Detect which cell encompasses the target text, then output its (X, Y) center coordinate. 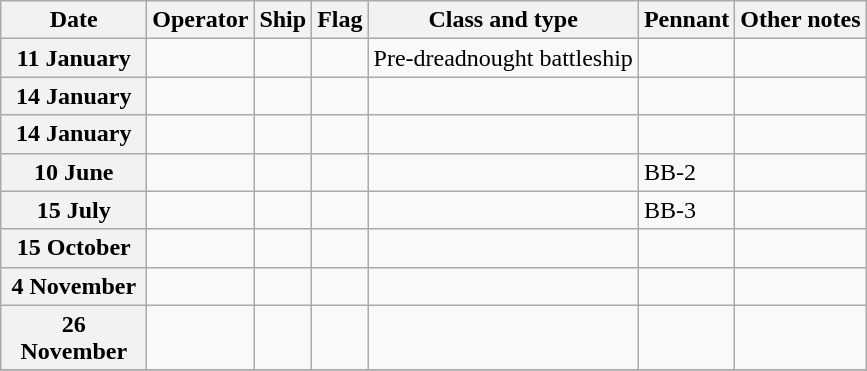
Date (74, 20)
Ship (283, 20)
Class and type (503, 20)
Pre-dreadnought battleship (503, 58)
26 November (74, 338)
Operator (200, 20)
11 January (74, 58)
Other notes (800, 20)
Flag (340, 20)
Pennant (686, 20)
BB-3 (686, 210)
15 July (74, 210)
BB-2 (686, 172)
4 November (74, 286)
10 June (74, 172)
15 October (74, 248)
